Identify which cell holds the provided text, then report its [x, y] central coordinate. 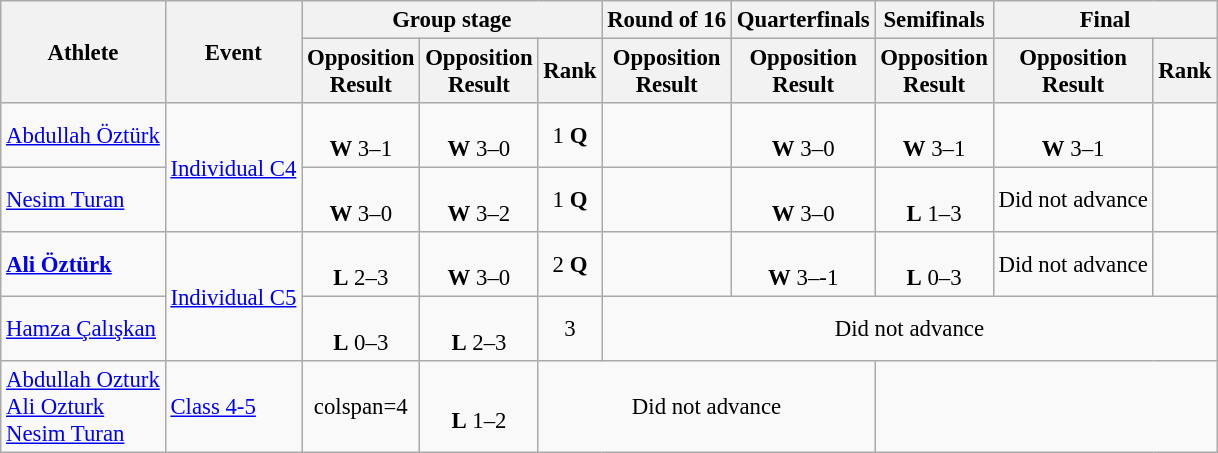
Ali Öztürk [83, 264]
Final [1105, 20]
Event [234, 52]
Individual C4 [234, 168]
2 Q [570, 264]
W 3–-1 [802, 264]
Nesim Turan [83, 200]
W 3–2 [479, 200]
Semifinals [934, 20]
Abdullah Öztürk [83, 136]
Round of 16 [667, 20]
Group stage [452, 20]
Hamza Çalışkan [83, 330]
Individual C5 [234, 296]
3 [570, 330]
Quarterfinals [802, 20]
Athlete [83, 52]
L 1–3 [934, 200]
